Return [X, Y] of the center of cell containing provided text 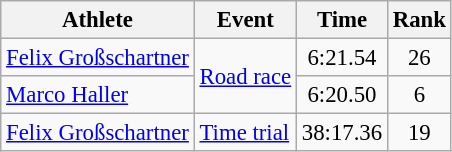
6:21.54 [342, 58]
Rank [419, 20]
6:20.50 [342, 95]
Road race [245, 76]
Marco Haller [98, 95]
Event [245, 20]
6 [419, 95]
Athlete [98, 20]
Time trial [245, 133]
19 [419, 133]
38:17.36 [342, 133]
Time [342, 20]
26 [419, 58]
